Provide the [X, Y] coordinate of the cell's center where the given text is located.  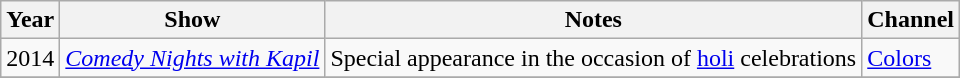
Special appearance in the occasion of holi celebrations [594, 58]
Notes [594, 20]
Show [192, 20]
Comedy Nights with Kapil [192, 58]
2014 [30, 58]
Channel [911, 20]
Colors [911, 58]
Year [30, 20]
